Return the (X, Y) coordinate for the center point of the cell that contains the specified text.  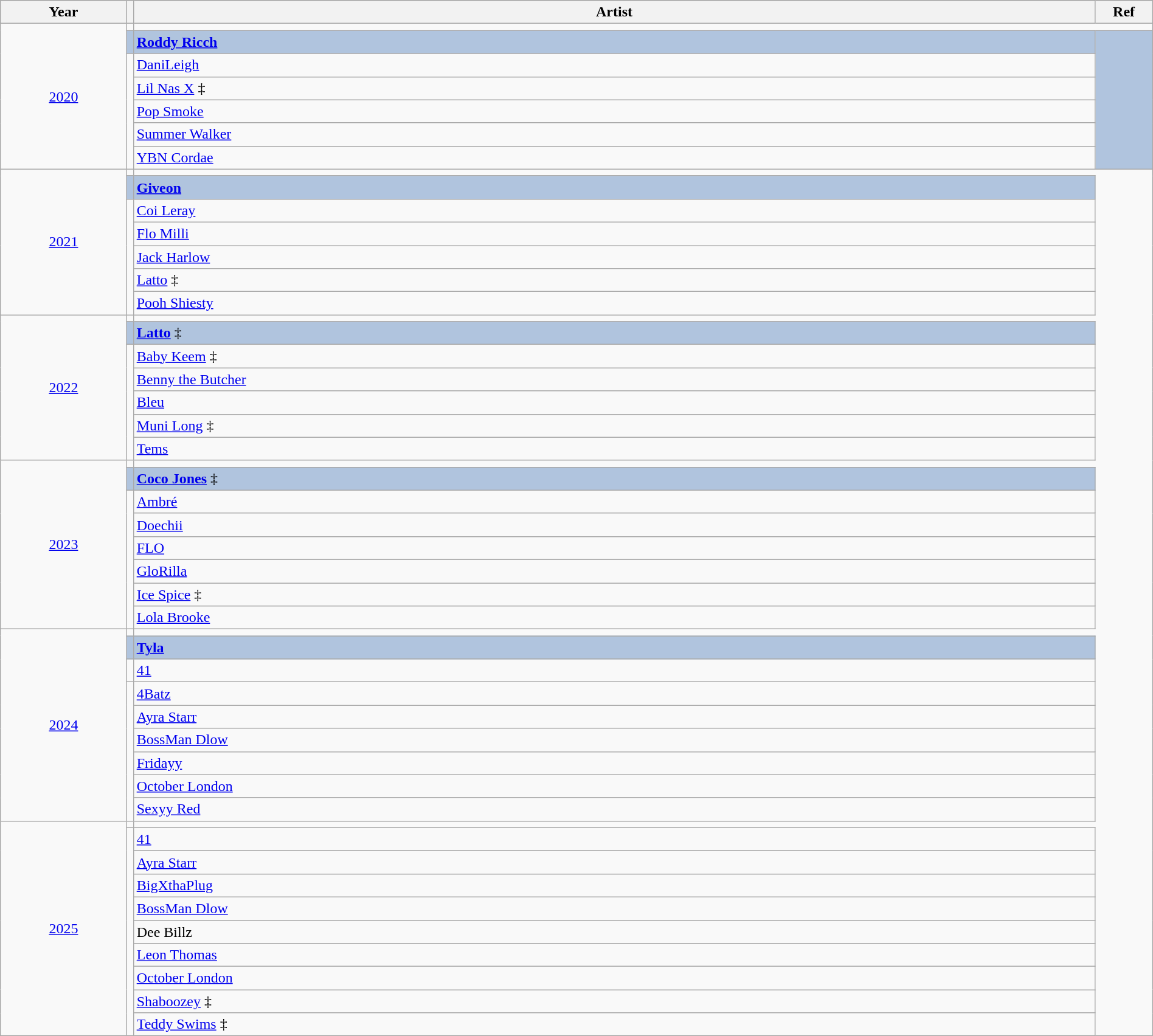
Giveon (614, 187)
2025 (63, 928)
Roddy Ricch (614, 42)
Shaboozey ‡ (614, 1001)
Lola Brooke (614, 618)
2020 (63, 96)
Bleu (614, 402)
Fridayy (614, 763)
Artist (614, 12)
Tems (614, 449)
Ambré (614, 502)
Lil Nas X ‡ (614, 88)
2021 (63, 242)
Year (63, 12)
FLO (614, 548)
Dee Billz (614, 932)
2024 (63, 725)
Tyla (614, 647)
Sexyy Red (614, 809)
Summer Walker (614, 134)
2022 (63, 388)
DaniLeigh (614, 65)
Pooh Shiesty (614, 303)
Leon Thomas (614, 955)
Teddy Swims ‡ (614, 1024)
Pop Smoke (614, 111)
Ice Spice ‡ (614, 594)
Coi Leray (614, 210)
Doechii (614, 525)
Coco Jones ‡ (614, 478)
Flo Milli (614, 233)
Ref (1124, 12)
2023 (63, 545)
Jack Harlow (614, 257)
Muni Long ‡ (614, 426)
Baby Keem ‡ (614, 356)
YBN Cordae (614, 157)
GloRilla (614, 571)
4Batz (614, 694)
BigXthaPlug (614, 885)
Benny the Butcher (614, 379)
